Find where the given text appears and provide that cell's center as [x, y] coordinate. 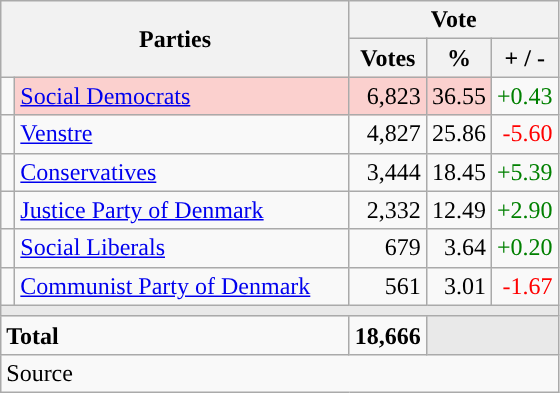
Venstre [182, 134]
Conservatives [182, 172]
3,444 [388, 172]
6,823 [388, 96]
Votes [388, 58]
+0.20 [524, 248]
25.86 [458, 134]
Parties [176, 39]
18.45 [458, 172]
561 [388, 286]
+ / - [524, 58]
Justice Party of Denmark [182, 210]
Social Liberals [182, 248]
Vote [454, 20]
% [458, 58]
4,827 [388, 134]
-5.60 [524, 134]
2,332 [388, 210]
Source [280, 373]
Total [176, 335]
Social Democrats [182, 96]
+2.90 [524, 210]
+5.39 [524, 172]
36.55 [458, 96]
3.01 [458, 286]
12.49 [458, 210]
679 [388, 248]
3.64 [458, 248]
18,666 [388, 335]
+0.43 [524, 96]
-1.67 [524, 286]
Communist Party of Denmark [182, 286]
